From the cell containing the given text, extract its center point as [X, Y] coordinate. 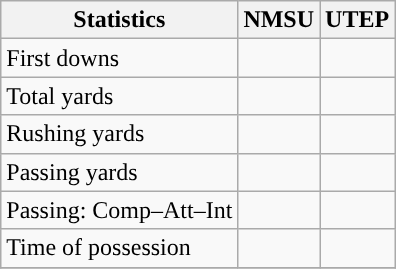
Total yards [120, 96]
UTEP [358, 20]
Statistics [120, 20]
NMSU [279, 20]
Time of possession [120, 248]
First downs [120, 58]
Passing yards [120, 172]
Passing: Comp–Att–Int [120, 210]
Rushing yards [120, 134]
